Identify which cell holds the provided text, then report its (x, y) central coordinate. 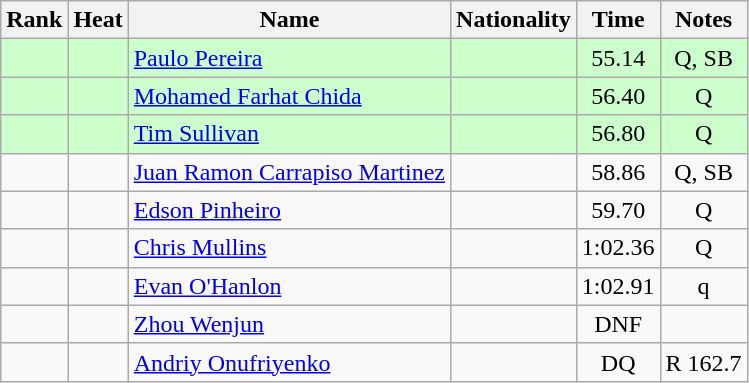
Juan Ramon Carrapiso Martinez (289, 172)
56.80 (618, 134)
Nationality (514, 20)
Edson Pinheiro (289, 210)
DQ (618, 362)
Heat (98, 20)
Time (618, 20)
Notes (704, 20)
Name (289, 20)
Mohamed Farhat Chida (289, 96)
59.70 (618, 210)
Chris Mullins (289, 248)
56.40 (618, 96)
Andriy Onufriyenko (289, 362)
R 162.7 (704, 362)
Evan O'Hanlon (289, 286)
q (704, 286)
1:02.36 (618, 248)
Rank (34, 20)
Zhou Wenjun (289, 324)
Tim Sullivan (289, 134)
55.14 (618, 58)
1:02.91 (618, 286)
Paulo Pereira (289, 58)
58.86 (618, 172)
DNF (618, 324)
